Extract the [X, Y] coordinate from the center of the cell holding the provided text.  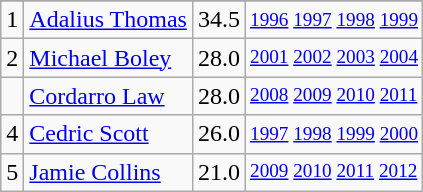
34.5 [218, 20]
4 [12, 134]
2001 2002 2003 2004 [334, 58]
Michael Boley [108, 58]
26.0 [218, 134]
2 [12, 58]
1996 1997 1998 1999 [334, 20]
1997 1998 1999 2000 [334, 134]
5 [12, 172]
1 [12, 20]
2008 2009 2010 2011 [334, 96]
21.0 [218, 172]
Adalius Thomas [108, 20]
Jamie Collins [108, 172]
Cedric Scott [108, 134]
Cordarro Law [108, 96]
2009 2010 2011 2012 [334, 172]
